Identify which cell holds the provided text, then report its [x, y] central coordinate. 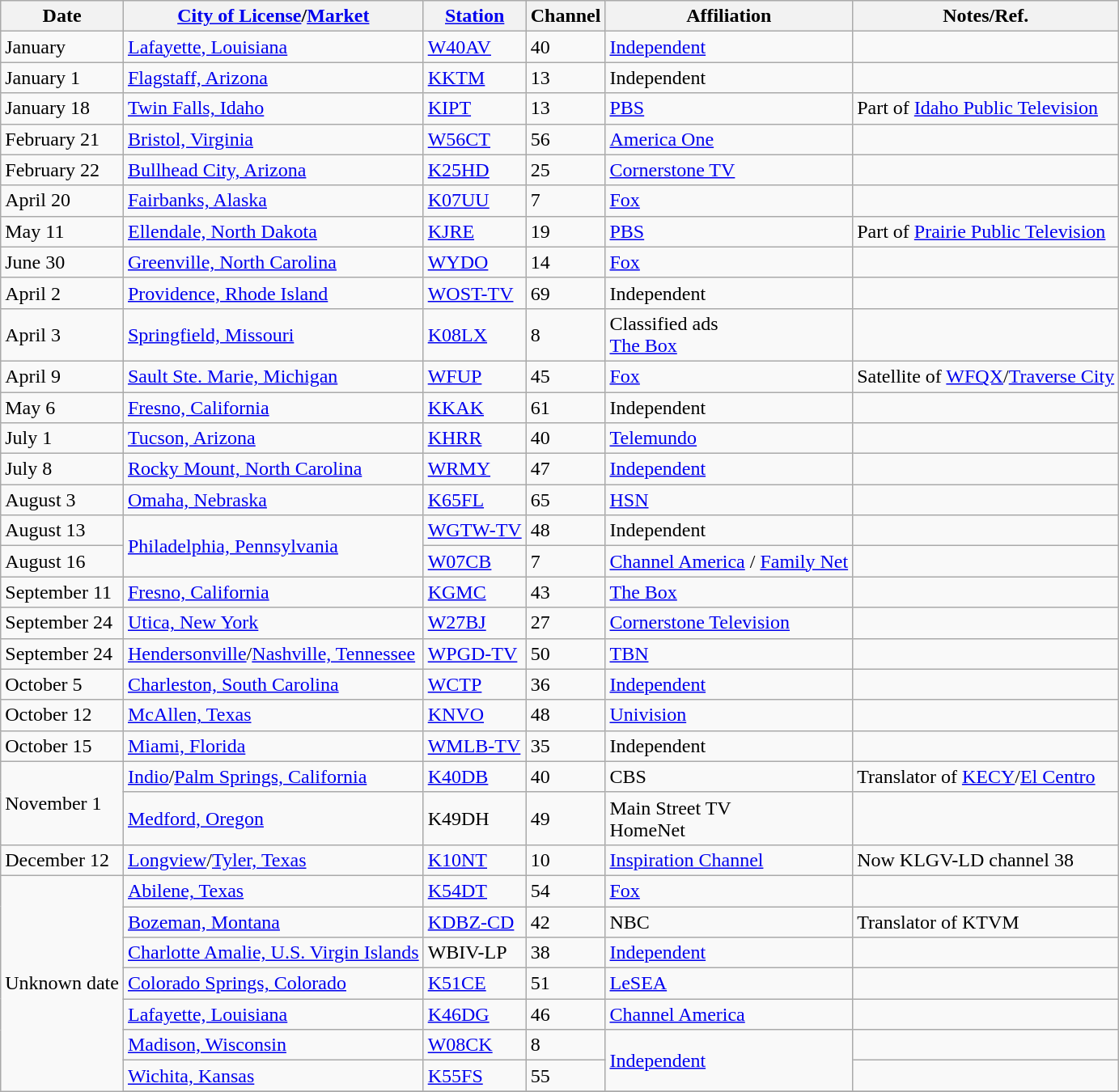
July 1 [62, 438]
WCTP [474, 684]
June 30 [62, 262]
Madison, Wisconsin [273, 1045]
K51CE [474, 984]
WRMY [474, 469]
Philadelphia, Pennsylvania [273, 546]
Channel [566, 16]
Cornerstone TV [729, 170]
Date [62, 16]
January [62, 47]
April 3 [62, 335]
W27BJ [474, 623]
WYDO [474, 262]
February 22 [62, 170]
WPGD-TV [474, 654]
W40AV [474, 47]
Inspiration Channel [729, 860]
19 [566, 231]
Affiliation [729, 16]
Translator of KTVM [985, 921]
27 [566, 623]
Fairbanks, Alaska [273, 201]
Now KLGV-LD channel 38 [985, 860]
Longview/Tyler, Texas [273, 860]
K49DH [474, 819]
Translator of KECY/El Centro [985, 777]
Classified ads The Box [729, 335]
Channel America [729, 1014]
KKTM [474, 78]
Indio/Palm Springs, California [273, 777]
WFUP [474, 376]
Flagstaff, Arizona [273, 78]
January 18 [62, 108]
54 [566, 891]
K46DG [474, 1014]
October 15 [62, 746]
Bristol, Virginia [273, 139]
KJRE [474, 231]
65 [566, 500]
LeSEA [729, 984]
July 8 [62, 469]
Utica, New York [273, 623]
35 [566, 746]
CBS [729, 777]
April 2 [62, 293]
America One [729, 139]
K08LX [474, 335]
KNVO [474, 715]
City of License/Market [273, 16]
55 [566, 1076]
Springfield, Missouri [273, 335]
KHRR [474, 438]
August 16 [62, 561]
November 1 [62, 802]
August 3 [62, 500]
K40DB [474, 777]
Charleston, South Carolina [273, 684]
Tucson, Arizona [273, 438]
51 [566, 984]
69 [566, 293]
Medford, Oregon [273, 819]
WBIV-LP [474, 953]
W08CK [474, 1045]
46 [566, 1014]
Colorado Springs, Colorado [273, 984]
WMLB-TV [474, 746]
Unknown date [62, 983]
25 [566, 170]
36 [566, 684]
Charlotte Amalie, U.S. Virgin Islands [273, 953]
56 [566, 139]
Twin Falls, Idaho [273, 108]
45 [566, 376]
43 [566, 592]
The Box [729, 592]
W56CT [474, 139]
Cornerstone Television [729, 623]
Bullhead City, Arizona [273, 170]
May 6 [62, 407]
January 1 [62, 78]
August 13 [62, 531]
61 [566, 407]
42 [566, 921]
February 21 [62, 139]
December 12 [62, 860]
K07UU [474, 201]
Providence, Rhode Island [273, 293]
Main Street TV HomeNet [729, 819]
Sault Ste. Marie, Michigan [273, 376]
NBC [729, 921]
Notes/Ref. [985, 16]
Greenville, North Carolina [273, 262]
HSN [729, 500]
Abilene, Texas [273, 891]
38 [566, 953]
Satellite of WFQX/Traverse City [985, 376]
Telemundo [729, 438]
September 11 [62, 592]
McAllen, Texas [273, 715]
Miami, Florida [273, 746]
KIPT [474, 108]
14 [566, 262]
10 [566, 860]
K25HD [474, 170]
October 5 [62, 684]
October 12 [62, 715]
WGTW-TV [474, 531]
KKAK [474, 407]
W07CB [474, 561]
Ellendale, North Dakota [273, 231]
49 [566, 819]
Univision [729, 715]
K65FL [474, 500]
WOST-TV [474, 293]
Station [474, 16]
Part of Prairie Public Television [985, 231]
TBN [729, 654]
KGMC [474, 592]
Bozeman, Montana [273, 921]
April 20 [62, 201]
Part of Idaho Public Television [985, 108]
Wichita, Kansas [273, 1076]
K10NT [474, 860]
April 9 [62, 376]
50 [566, 654]
May 11 [62, 231]
Rocky Mount, North Carolina [273, 469]
KDBZ-CD [474, 921]
Hendersonville/Nashville, Tennessee [273, 654]
47 [566, 469]
K54DT [474, 891]
K55FS [474, 1076]
Channel America / Family Net [729, 561]
Omaha, Nebraska [273, 500]
